Find where the given text appears and provide that cell's center as (x, y) coordinate. 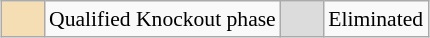
Eliminated (376, 19)
Qualified Knockout phase (162, 19)
